Scan for the cell matching the given text and deliver its (x, y) coordinate at center. 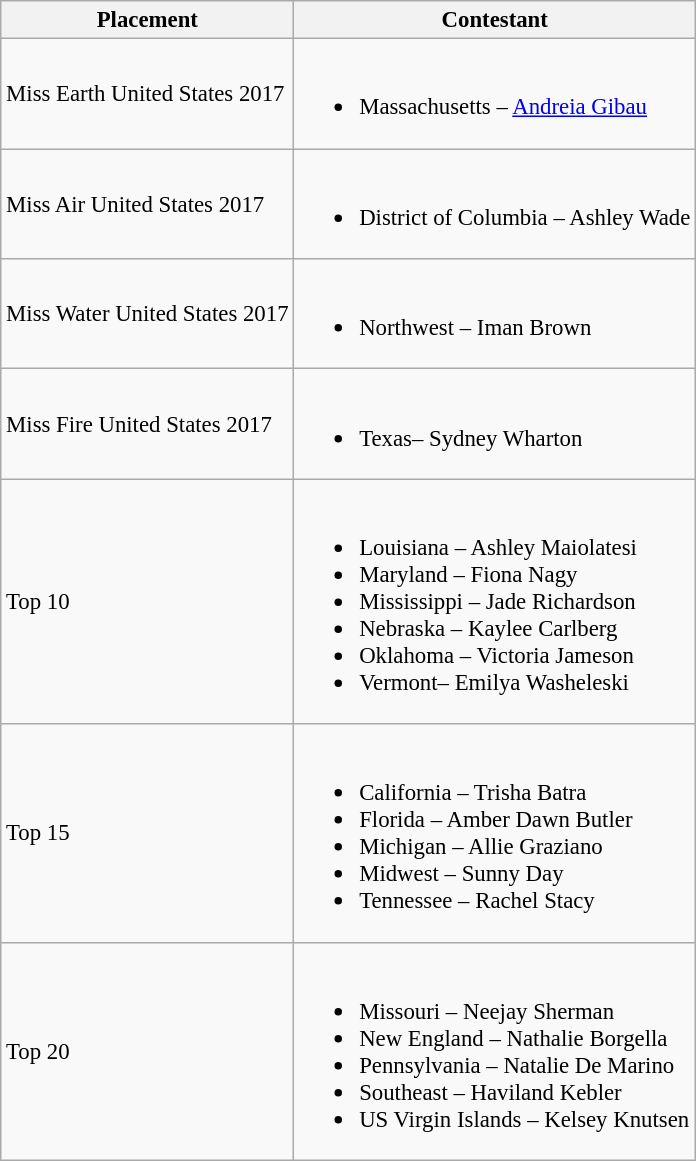
Placement (148, 20)
Miss Earth United States 2017 (148, 94)
Miss Fire United States 2017 (148, 424)
Top 20 (148, 1051)
Miss Water United States 2017 (148, 314)
Miss Air United States 2017 (148, 204)
Contestant (495, 20)
Massachusetts – Andreia Gibau (495, 94)
California – Trisha BatraFlorida – Amber Dawn ButlerMichigan – Allie GrazianoMidwest – Sunny DayTennessee – Rachel Stacy (495, 833)
Top 10 (148, 602)
Texas– Sydney Wharton (495, 424)
Missouri – Neejay ShermanNew England – Nathalie BorgellaPennsylvania – Natalie De MarinoSoutheast – Haviland KeblerUS Virgin Islands – Kelsey Knutsen (495, 1051)
District of Columbia – Ashley Wade (495, 204)
Top 15 (148, 833)
Northwest – Iman Brown (495, 314)
